Return the (X, Y) coordinate for the center point of the cell that contains the specified text.  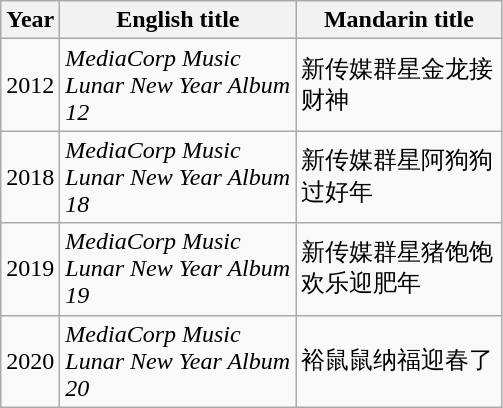
2012 (30, 85)
MediaCorp Music Lunar New Year Album 20 (178, 361)
Mandarin title (399, 20)
新传媒群星金龙接财神 (399, 85)
新传媒群星猪饱饱欢乐迎肥年 (399, 269)
2018 (30, 177)
2020 (30, 361)
English title (178, 20)
裕鼠鼠纳福迎春了 (399, 361)
2019 (30, 269)
MediaCorp Music Lunar New Year Album 18 (178, 177)
Year (30, 20)
MediaCorp Music Lunar New Year Album 12 (178, 85)
新传媒群星阿狗狗过好年 (399, 177)
MediaCorp Music Lunar New Year Album 19 (178, 269)
